Detect which cell encompasses the target text, then output its (x, y) center coordinate. 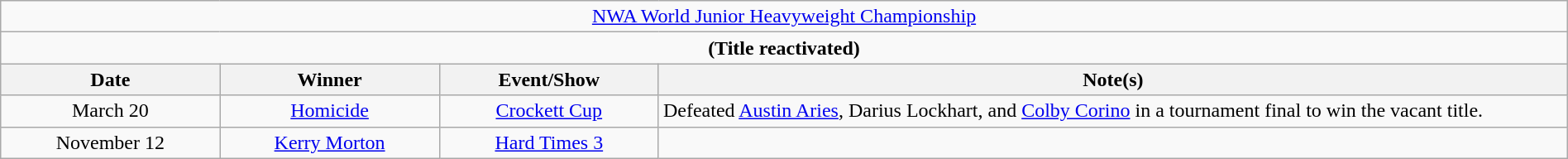
March 20 (111, 111)
Note(s) (1113, 79)
Winner (329, 79)
November 12 (111, 142)
Hard Times 3 (549, 142)
NWA World Junior Heavyweight Championship (784, 17)
Kerry Morton (329, 142)
Defeated Austin Aries, Darius Lockhart, and Colby Corino in a tournament final to win the vacant title. (1113, 111)
Date (111, 79)
Event/Show (549, 79)
Homicide (329, 111)
Crockett Cup (549, 111)
(Title reactivated) (784, 48)
